From the cell containing the given text, extract its center point as (x, y) coordinate. 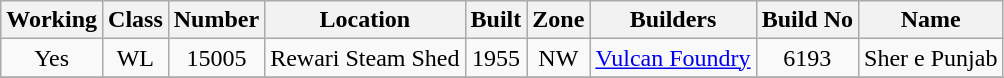
Rewari Steam Shed (365, 58)
Number (216, 20)
Builders (673, 20)
Class (136, 20)
WL (136, 58)
1955 (496, 58)
6193 (807, 58)
Zone (558, 20)
Location (365, 20)
Built (496, 20)
NW (558, 58)
Vulcan Foundry (673, 58)
Build No (807, 20)
15005 (216, 58)
Working (52, 20)
Name (931, 20)
Yes (52, 58)
Sher e Punjab (931, 58)
